Locate the cell with the specified text and output its [x, y] center coordinate. 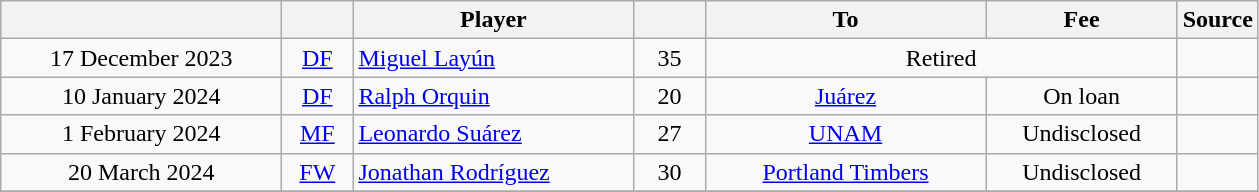
Source [1218, 20]
20 [670, 96]
1 February 2024 [142, 134]
Player [494, 20]
UNAM [846, 134]
Jonathan Rodríguez [494, 172]
35 [670, 58]
Retired [941, 58]
To [846, 20]
27 [670, 134]
Ralph Orquin [494, 96]
Miguel Layún [494, 58]
30 [670, 172]
17 December 2023 [142, 58]
Juárez [846, 96]
10 January 2024 [142, 96]
MF [318, 134]
FW [318, 172]
20 March 2024 [142, 172]
Fee [1082, 20]
On loan [1082, 96]
Portland Timbers [846, 172]
Leonardo Suárez [494, 134]
